Search for the cell housing the specified text and yield its [x, y] center coordinate. 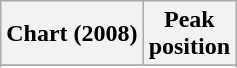
Chart (2008) [72, 34]
Peakposition [189, 34]
